Provide the [x, y] coordinate of the cell's center where the given text is located.  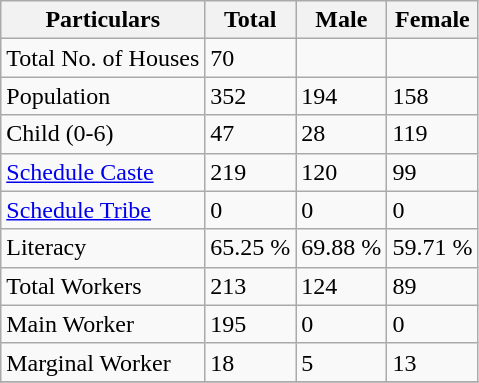
5 [342, 362]
Total No. of Houses [103, 58]
69.88 % [342, 248]
59.71 % [432, 248]
194 [342, 96]
28 [342, 134]
99 [432, 172]
13 [432, 362]
213 [250, 286]
120 [342, 172]
219 [250, 172]
Schedule Caste [103, 172]
Total [250, 20]
Schedule Tribe [103, 210]
65.25 % [250, 248]
18 [250, 362]
89 [432, 286]
Particulars [103, 20]
Population [103, 96]
47 [250, 134]
Marginal Worker [103, 362]
Total Workers [103, 286]
Child (0-6) [103, 134]
Female [432, 20]
119 [432, 134]
124 [342, 286]
158 [432, 96]
195 [250, 324]
352 [250, 96]
Main Worker [103, 324]
Literacy [103, 248]
70 [250, 58]
Male [342, 20]
